Capture the cell that displays the provided text and extract its (X, Y) central coordinate. 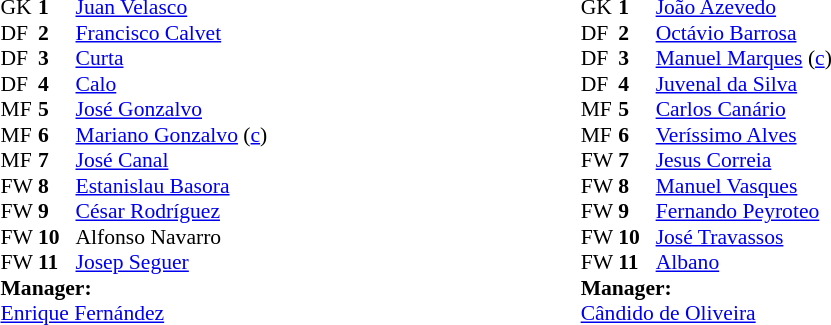
Alfonso Navarro (172, 237)
Francisco Calvet (172, 33)
Manager: (134, 288)
José Canal (172, 161)
José Gonzalvo (172, 109)
Curta (172, 59)
Josep Seguer (172, 263)
Mariano Gonzalvo (c) (172, 135)
Estanislau Basora (172, 186)
Calo (172, 84)
César Rodríguez (172, 211)
